Locate the cell with the specified text and output its [x, y] center coordinate. 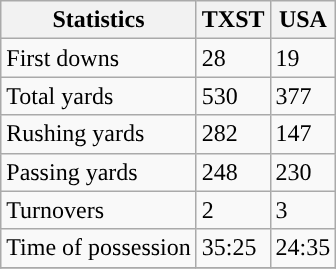
3 [303, 210]
Total yards [99, 96]
First downs [99, 58]
530 [233, 96]
Time of possession [99, 248]
24:35 [303, 248]
Passing yards [99, 172]
Turnovers [99, 210]
230 [303, 172]
Rushing yards [99, 134]
377 [303, 96]
19 [303, 58]
282 [233, 134]
147 [303, 134]
248 [233, 172]
TXST [233, 20]
2 [233, 210]
35:25 [233, 248]
Statistics [99, 20]
USA [303, 20]
28 [233, 58]
